Search for the cell housing the specified text and yield its (X, Y) center coordinate. 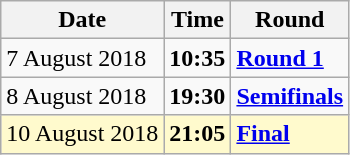
Date (82, 20)
Round 1 (290, 58)
Semifinals (290, 96)
10 August 2018 (82, 134)
7 August 2018 (82, 58)
Final (290, 134)
10:35 (198, 58)
Time (198, 20)
21:05 (198, 134)
8 August 2018 (82, 96)
Round (290, 20)
19:30 (198, 96)
